Capture the cell that displays the provided text and extract its (x, y) central coordinate. 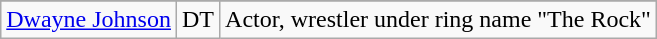
Dwayne Johnson (89, 20)
DT (198, 20)
Actor, wrestler under ring name "The Rock" (438, 20)
